Provide the (X, Y) coordinate of the cell's center where the given text is located.  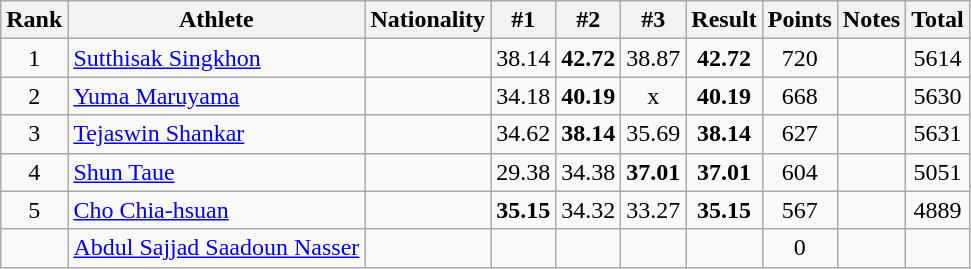
627 (800, 134)
0 (800, 248)
Shun Taue (216, 172)
Yuma Maruyama (216, 96)
5630 (938, 96)
604 (800, 172)
x (654, 96)
Nationality (428, 20)
Result (724, 20)
34.62 (524, 134)
34.18 (524, 96)
35.69 (654, 134)
5051 (938, 172)
#3 (654, 20)
668 (800, 96)
Tejaswin Shankar (216, 134)
Sutthisak Singkhon (216, 58)
Rank (34, 20)
#2 (588, 20)
3 (34, 134)
Total (938, 20)
4 (34, 172)
29.38 (524, 172)
5614 (938, 58)
#1 (524, 20)
Notes (871, 20)
34.32 (588, 210)
1 (34, 58)
567 (800, 210)
34.38 (588, 172)
Athlete (216, 20)
38.87 (654, 58)
5631 (938, 134)
4889 (938, 210)
Abdul Sajjad Saadoun Nasser (216, 248)
Cho Chia-hsuan (216, 210)
33.27 (654, 210)
Points (800, 20)
2 (34, 96)
5 (34, 210)
720 (800, 58)
